Scan for the cell matching the given text and deliver its (x, y) coordinate at center. 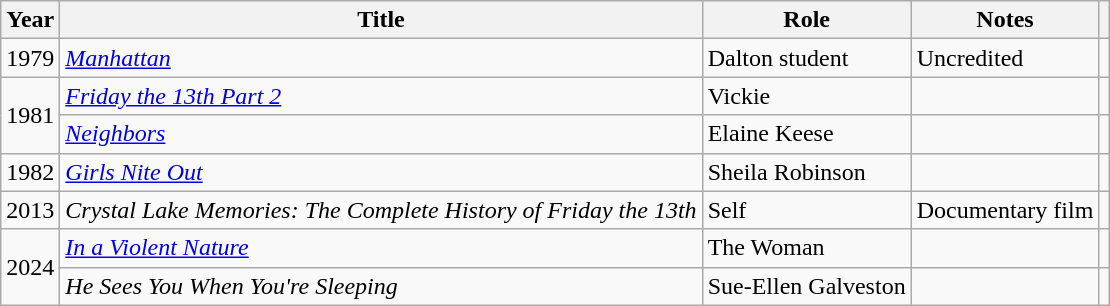
The Woman (806, 248)
Elaine Keese (806, 134)
He Sees You When You're Sleeping (381, 286)
Documentary film (1005, 210)
Sheila Robinson (806, 172)
Self (806, 210)
Dalton student (806, 58)
1979 (30, 58)
In a Violent Nature (381, 248)
Neighbors (381, 134)
1981 (30, 115)
Friday the 13th Part 2 (381, 96)
Vickie (806, 96)
Role (806, 20)
Girls Nite Out (381, 172)
Crystal Lake Memories: The Complete History of Friday the 13th (381, 210)
1982 (30, 172)
Manhattan (381, 58)
Notes (1005, 20)
Sue-Ellen Galveston (806, 286)
Year (30, 20)
2013 (30, 210)
2024 (30, 267)
Title (381, 20)
Uncredited (1005, 58)
